Return the [X, Y] coordinate for the center point of the cell that contains the specified text.  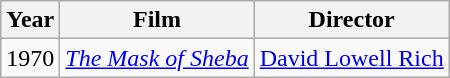
Film [157, 20]
Year [30, 20]
Director [352, 20]
1970 [30, 58]
David Lowell Rich [352, 58]
The Mask of Sheba [157, 58]
